Return [x, y] of the center of cell containing provided text 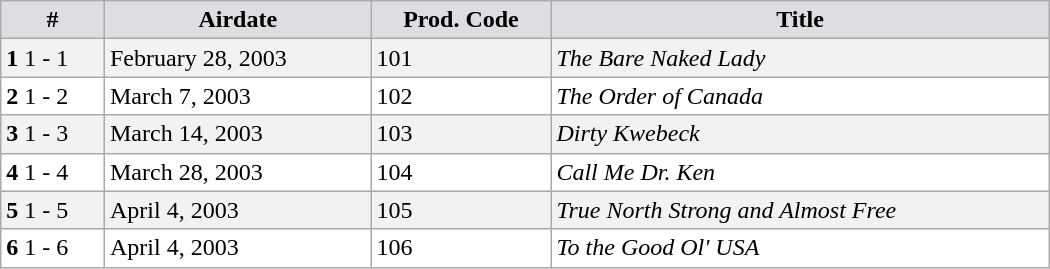
To the Good Ol' USA [800, 248]
March 14, 2003 [238, 134]
4 1 - 4 [53, 172]
3 1 - 3 [53, 134]
Dirty Kwebeck [800, 134]
True North Strong and Almost Free [800, 210]
Title [800, 20]
103 [461, 134]
101 [461, 58]
The Bare Naked Lady [800, 58]
106 [461, 248]
Prod. Code [461, 20]
104 [461, 172]
March 7, 2003 [238, 96]
February 28, 2003 [238, 58]
1 1 - 1 [53, 58]
5 1 - 5 [53, 210]
2 1 - 2 [53, 96]
Airdate [238, 20]
March 28, 2003 [238, 172]
6 1 - 6 [53, 248]
102 [461, 96]
The Order of Canada [800, 96]
# [53, 20]
Call Me Dr. Ken [800, 172]
105 [461, 210]
